For the text-containing cell, return its midpoint in [x, y] coordinate format. 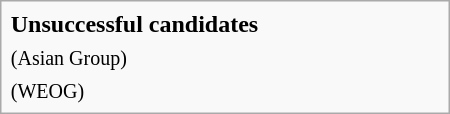
(Asian Group) [224, 57]
(WEOG) [224, 90]
Unsuccessful candidates [224, 24]
